Scan for the cell matching the given text and deliver its [x, y] coordinate at center. 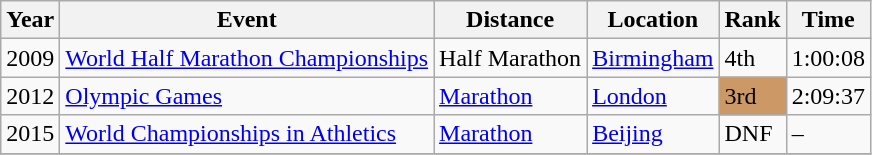
– [828, 134]
Location [653, 20]
Year [30, 20]
3rd [752, 96]
Time [828, 20]
Beijing [653, 134]
Event [247, 20]
4th [752, 58]
DNF [752, 134]
Rank [752, 20]
Distance [510, 20]
1:00:08 [828, 58]
2:09:37 [828, 96]
Olympic Games [247, 96]
Half Marathon [510, 58]
London [653, 96]
2015 [30, 134]
World Half Marathon Championships [247, 58]
2009 [30, 58]
2012 [30, 96]
Birmingham [653, 58]
World Championships in Athletics [247, 134]
